Output the [X, Y] coordinate of the center of the cell containing the given text.  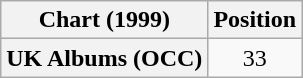
UK Albums (OCC) [104, 58]
33 [255, 58]
Position [255, 20]
Chart (1999) [104, 20]
